Find where the given text appears and provide that cell's center as (x, y) coordinate. 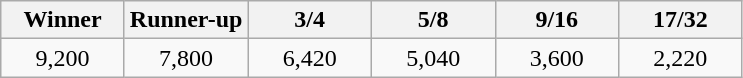
3,600 (557, 58)
5/8 (433, 20)
Winner (63, 20)
6,420 (310, 58)
7,800 (186, 58)
2,220 (681, 58)
3/4 (310, 20)
9/16 (557, 20)
Runner-up (186, 20)
17/32 (681, 20)
9,200 (63, 58)
5,040 (433, 58)
